Search for the cell housing the specified text and yield its [X, Y] center coordinate. 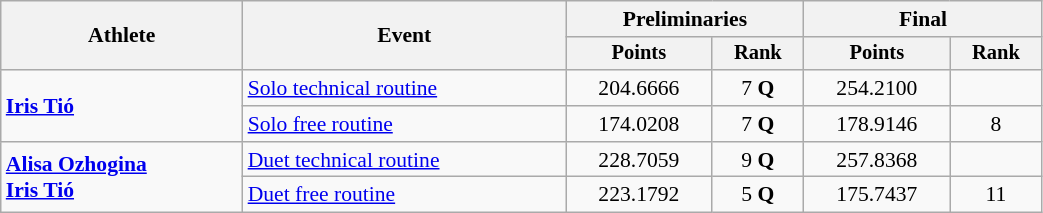
204.6666 [639, 88]
Final [923, 19]
175.7437 [877, 195]
223.1792 [639, 195]
5 Q [758, 195]
254.2100 [877, 88]
Iris Tió [122, 106]
Duet technical routine [404, 160]
Event [404, 36]
Alisa Ozhogina Iris Tió [122, 178]
8 [996, 124]
Duet free routine [404, 195]
228.7059 [639, 160]
9 Q [758, 160]
178.9146 [877, 124]
Solo technical routine [404, 88]
11 [996, 195]
Solo free routine [404, 124]
257.8368 [877, 160]
Preliminaries [685, 19]
Athlete [122, 36]
174.0208 [639, 124]
